Capture the cell that displays the provided text and extract its [X, Y] central coordinate. 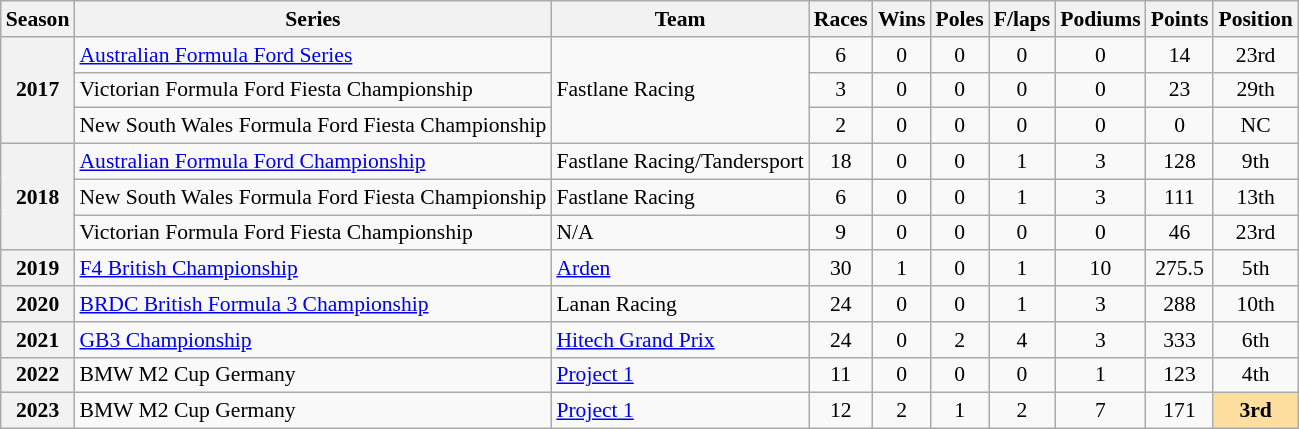
2020 [38, 304]
23 [1180, 90]
Australian Formula Ford Series [312, 55]
11 [841, 375]
10 [1100, 269]
Position [1255, 19]
F/laps [1022, 19]
2021 [38, 340]
4 [1022, 340]
BRDC British Formula 3 Championship [312, 304]
2019 [38, 269]
10th [1255, 304]
123 [1180, 375]
6th [1255, 340]
14 [1180, 55]
Points [1180, 19]
2018 [38, 198]
128 [1180, 162]
Races [841, 19]
30 [841, 269]
Poles [960, 19]
Team [680, 19]
Australian Formula Ford Championship [312, 162]
13th [1255, 197]
275.5 [1180, 269]
Arden [680, 269]
Fastlane Racing/Tandersport [680, 162]
12 [841, 411]
5th [1255, 269]
F4 British Championship [312, 269]
Hitech Grand Prix [680, 340]
288 [1180, 304]
18 [841, 162]
Podiums [1100, 19]
N/A [680, 233]
333 [1180, 340]
2023 [38, 411]
2022 [38, 375]
NC [1255, 126]
9 [841, 233]
29th [1255, 90]
3rd [1255, 411]
2017 [38, 90]
Series [312, 19]
Wins [902, 19]
171 [1180, 411]
9th [1255, 162]
Season [38, 19]
Lanan Racing [680, 304]
GB3 Championship [312, 340]
7 [1100, 411]
46 [1180, 233]
111 [1180, 197]
4th [1255, 375]
